Scan for the cell matching the given text and deliver its (x, y) coordinate at center. 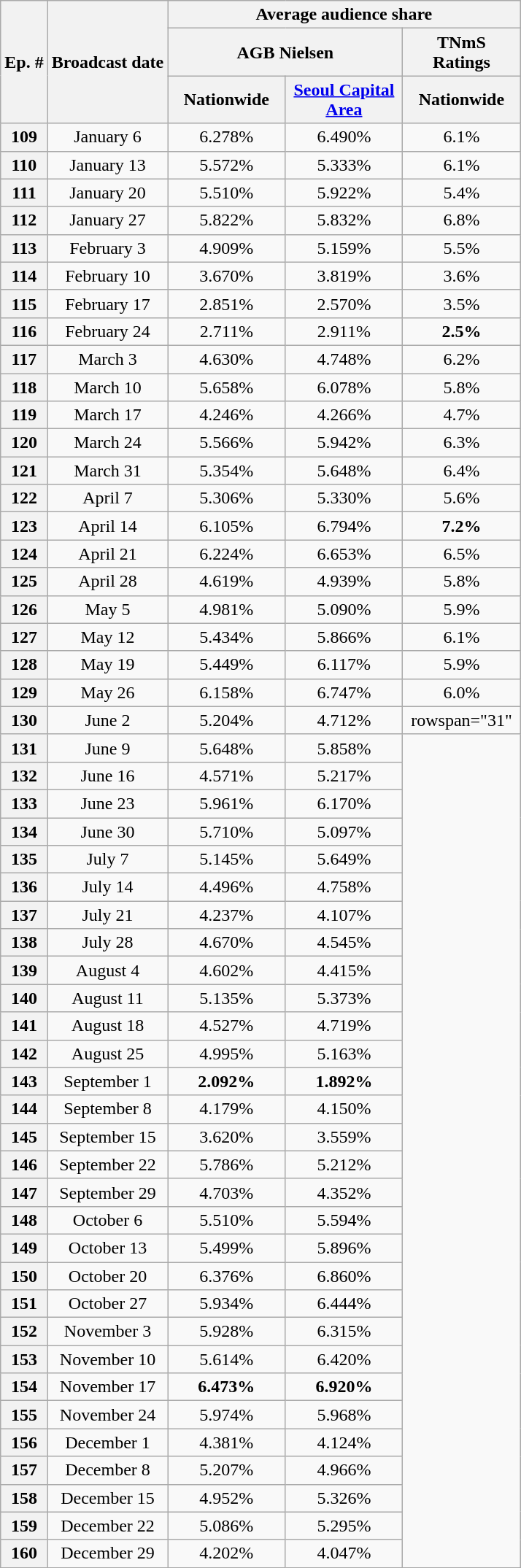
March 31 (108, 471)
125 (24, 582)
5.333% (344, 165)
5.658% (226, 387)
5.086% (226, 1526)
January 27 (108, 220)
AGB Nielsen (285, 53)
132 (24, 776)
150 (24, 1276)
5.922% (344, 193)
5.499% (226, 1248)
Average audience share (344, 15)
6.3% (461, 443)
6.794% (344, 526)
117 (24, 359)
April 7 (108, 498)
5.961% (226, 803)
2.911% (344, 331)
4.527% (226, 1026)
5.866% (344, 637)
5.354% (226, 471)
4.415% (344, 970)
5.163% (344, 1054)
6.444% (344, 1304)
146 (24, 1165)
5.159% (344, 248)
127 (24, 637)
115 (24, 304)
July 14 (108, 887)
145 (24, 1137)
July 7 (108, 860)
153 (24, 1359)
4.7% (461, 415)
6.078% (344, 387)
5.974% (226, 1415)
May 5 (108, 609)
5.710% (226, 831)
121 (24, 471)
June 9 (108, 748)
6.473% (226, 1387)
5.968% (344, 1415)
April 14 (108, 526)
148 (24, 1220)
128 (24, 665)
5.566% (226, 443)
4.966% (344, 1470)
January 13 (108, 165)
December 22 (108, 1526)
5.135% (226, 998)
September 15 (108, 1137)
4.909% (226, 248)
111 (24, 193)
5.572% (226, 165)
3.559% (344, 1137)
January 6 (108, 137)
November 3 (108, 1332)
6.747% (344, 692)
5.786% (226, 1165)
112 (24, 220)
July 28 (108, 943)
4.150% (344, 1109)
6.5% (461, 554)
4.995% (226, 1054)
6.2% (461, 359)
August 18 (108, 1026)
4.748% (344, 359)
129 (24, 692)
4.670% (226, 943)
June 23 (108, 803)
6.920% (344, 1387)
140 (24, 998)
September 22 (108, 1165)
4.981% (226, 609)
136 (24, 887)
6.224% (226, 554)
6.158% (226, 692)
149 (24, 1248)
TNmS Ratings (461, 53)
159 (24, 1526)
6.653% (344, 554)
August 11 (108, 998)
120 (24, 443)
4.202% (226, 1553)
138 (24, 943)
6.860% (344, 1276)
5.614% (226, 1359)
158 (24, 1498)
December 29 (108, 1553)
4.719% (344, 1026)
6.105% (226, 526)
5.822% (226, 220)
3.620% (226, 1137)
August 25 (108, 1054)
4.545% (344, 943)
May 26 (108, 692)
141 (24, 1026)
151 (24, 1304)
4.496% (226, 887)
154 (24, 1387)
February 17 (108, 304)
130 (24, 720)
May 19 (108, 665)
139 (24, 970)
126 (24, 609)
5.373% (344, 998)
5.434% (226, 637)
July 21 (108, 915)
4.571% (226, 776)
116 (24, 331)
4.758% (344, 887)
February 10 (108, 276)
2.092% (226, 1081)
118 (24, 387)
Broadcast date (108, 62)
5.207% (226, 1470)
143 (24, 1081)
December 15 (108, 1498)
5.295% (344, 1526)
155 (24, 1415)
137 (24, 915)
124 (24, 554)
156 (24, 1443)
114 (24, 276)
5.832% (344, 220)
4.630% (226, 359)
119 (24, 415)
160 (24, 1553)
August 4 (108, 970)
4.939% (344, 582)
4.952% (226, 1498)
5.145% (226, 860)
5.090% (344, 609)
4.179% (226, 1109)
6.278% (226, 137)
5.204% (226, 720)
4.712% (344, 720)
131 (24, 748)
Seoul Capital Area (344, 99)
March 17 (108, 415)
February 24 (108, 331)
1.892% (344, 1081)
February 3 (108, 248)
6.420% (344, 1359)
5.6% (461, 498)
6.8% (461, 220)
March 10 (108, 387)
6.490% (344, 137)
5.649% (344, 860)
4.602% (226, 970)
5.896% (344, 1248)
6.117% (344, 665)
4.246% (226, 415)
110 (24, 165)
2.570% (344, 304)
135 (24, 860)
October 20 (108, 1276)
6.170% (344, 803)
January 20 (108, 193)
5.212% (344, 1165)
6.0% (461, 692)
October 6 (108, 1220)
133 (24, 803)
157 (24, 1470)
5.5% (461, 248)
June 2 (108, 720)
3.819% (344, 276)
October 13 (108, 1248)
4.237% (226, 915)
5.217% (344, 776)
144 (24, 1109)
2.711% (226, 331)
April 21 (108, 554)
4.352% (344, 1192)
152 (24, 1332)
4.107% (344, 915)
2.851% (226, 304)
5.097% (344, 831)
2.5% (461, 331)
142 (24, 1054)
4.381% (226, 1443)
4.619% (226, 582)
5.306% (226, 498)
5.928% (226, 1332)
September 8 (108, 1109)
5.330% (344, 498)
6.376% (226, 1276)
3.5% (461, 304)
March 3 (108, 359)
October 27 (108, 1304)
4.124% (344, 1443)
109 (24, 137)
Ep. # (24, 62)
113 (24, 248)
4.047% (344, 1553)
5.858% (344, 748)
December 1 (108, 1443)
November 17 (108, 1387)
June 30 (108, 831)
6.4% (461, 471)
5.942% (344, 443)
123 (24, 526)
September 1 (108, 1081)
6.315% (344, 1332)
March 24 (108, 443)
134 (24, 831)
4.703% (226, 1192)
147 (24, 1192)
November 10 (108, 1359)
May 12 (108, 637)
rowspan="31" (461, 720)
April 28 (108, 582)
4.266% (344, 415)
3.670% (226, 276)
November 24 (108, 1415)
5.594% (344, 1220)
5.449% (226, 665)
December 8 (108, 1470)
September 29 (108, 1192)
June 16 (108, 776)
7.2% (461, 526)
5.934% (226, 1304)
3.6% (461, 276)
122 (24, 498)
5.4% (461, 193)
5.326% (344, 1498)
